Capture the cell that displays the provided text and extract its [X, Y] central coordinate. 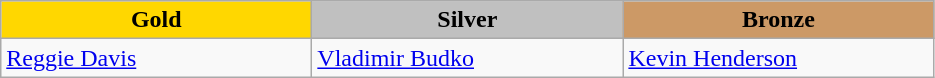
Vladimir Budko [468, 58]
Kevin Henderson [778, 58]
Gold [156, 20]
Bronze [778, 20]
Silver [468, 20]
Reggie Davis [156, 58]
